Capture the cell that displays the provided text and extract its (x, y) central coordinate. 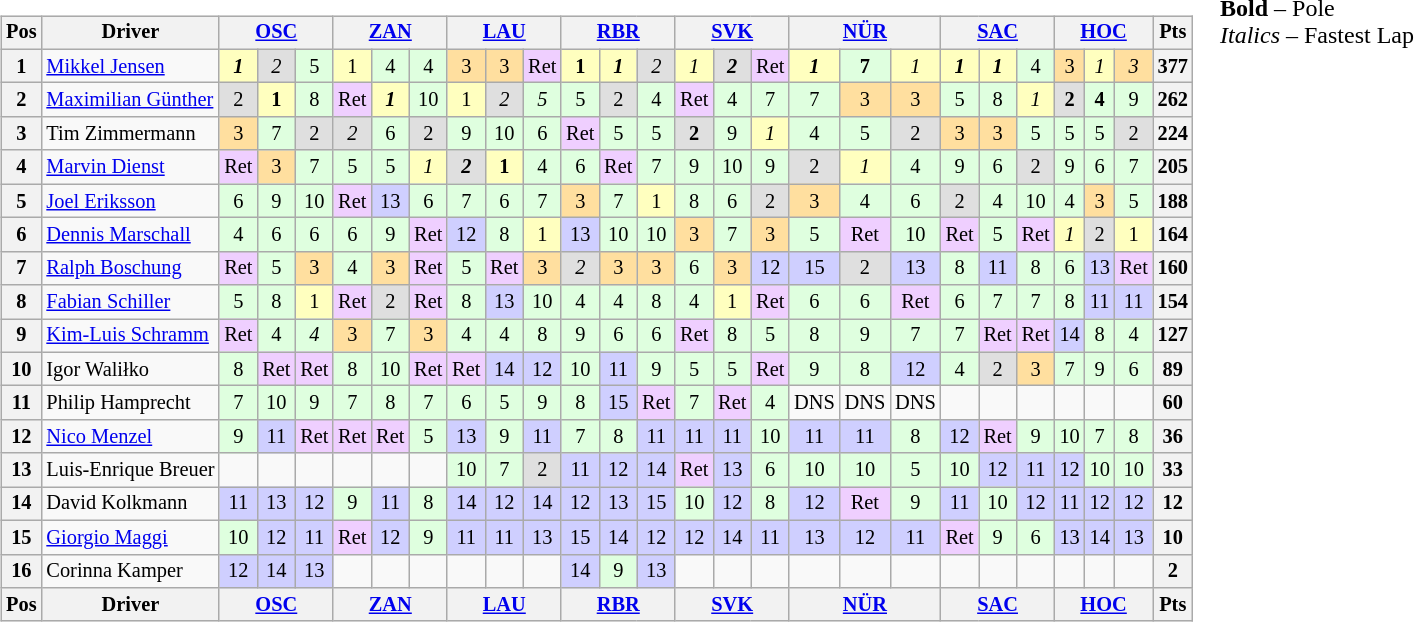
Joel Eriksson (130, 201)
16 (21, 571)
262 (1173, 100)
Ralph Boschung (130, 268)
164 (1173, 235)
Luis-Enrique Breuer (130, 470)
Igor Waliłko (130, 369)
Mikkel Jensen (130, 66)
David Kolkmann (130, 504)
Giorgio Maggi (130, 537)
127 (1173, 336)
36 (1173, 437)
Corinna Kamper (130, 571)
Maximilian Günther (130, 100)
Philip Hamprecht (130, 403)
224 (1173, 134)
33 (1173, 470)
89 (1173, 369)
377 (1173, 66)
Nico Menzel (130, 437)
160 (1173, 268)
Fabian Schiller (130, 302)
Dennis Marschall (130, 235)
Marvin Dienst (130, 167)
205 (1173, 167)
154 (1173, 302)
188 (1173, 201)
Kim-Luis Schramm (130, 336)
Tim Zimmermann (130, 134)
60 (1173, 403)
